Pinpoint the cell where the given text exists, returning its [x, y] midpoint coordinate. 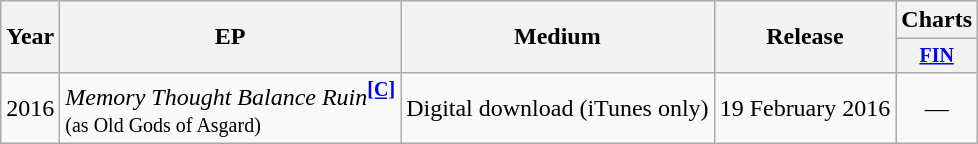
Charts [937, 20]
— [937, 108]
EP [230, 37]
Digital download (iTunes only) [558, 108]
Memory Thought Balance Ruin[C](as Old Gods of Asgard) [230, 108]
Release [805, 37]
FIN [937, 56]
Medium [558, 37]
2016 [30, 108]
19 February 2016 [805, 108]
Year [30, 37]
